Capture the cell that displays the provided text and extract its [x, y] central coordinate. 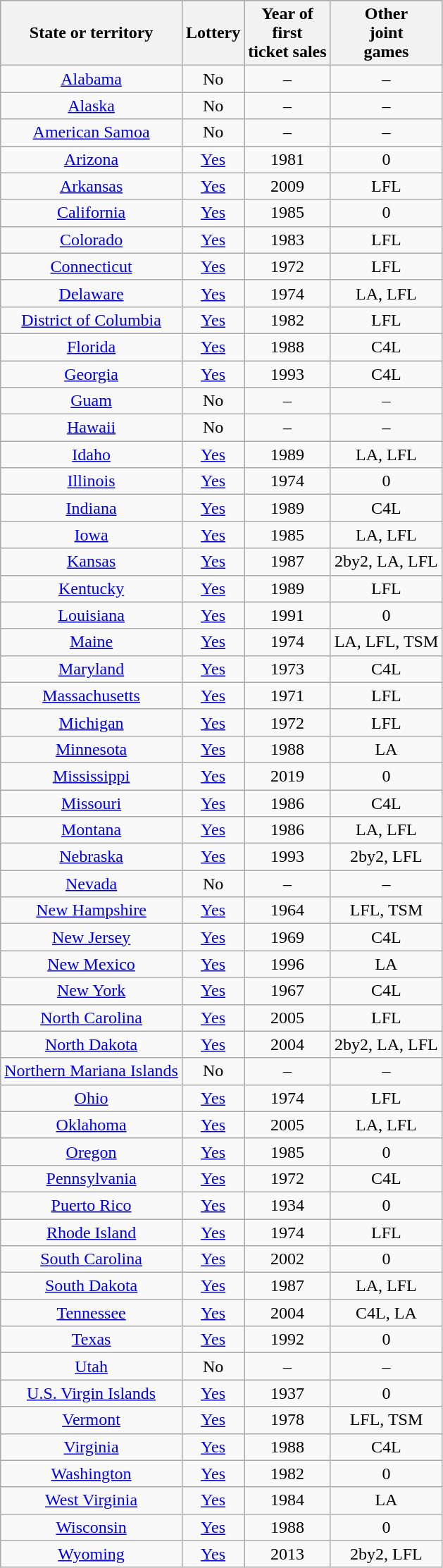
Wyoming [92, 1554]
Montana [92, 830]
Tennessee [92, 1313]
Maryland [92, 669]
West Virginia [92, 1500]
U.S. Virgin Islands [92, 1393]
1964 [287, 910]
State or territory [92, 33]
Indiana [92, 508]
Vermont [92, 1420]
1971 [287, 696]
2009 [287, 186]
1978 [287, 1420]
District of Columbia [92, 320]
Lottery [213, 33]
1983 [287, 240]
1992 [287, 1340]
South Dakota [92, 1286]
Northern Mariana Islands [92, 1071]
Illinois [92, 481]
1969 [287, 937]
Florida [92, 347]
Hawaii [92, 428]
Louisiana [92, 615]
Oregon [92, 1152]
Alaska [92, 106]
Massachusetts [92, 696]
1973 [287, 669]
Ohio [92, 1098]
Virginia [92, 1447]
Washington [92, 1474]
1991 [287, 615]
Maine [92, 642]
2013 [287, 1554]
Year offirstticket sales [287, 33]
1937 [287, 1393]
Arizona [92, 159]
New Jersey [92, 937]
Missouri [92, 803]
North Dakota [92, 1044]
1984 [287, 1500]
Colorado [92, 240]
Mississippi [92, 776]
Kentucky [92, 588]
New York [92, 991]
LA, LFL, TSM [386, 642]
New Mexico [92, 964]
Connecticut [92, 266]
Utah [92, 1366]
2019 [287, 776]
Delaware [92, 293]
Alabama [92, 79]
Iowa [92, 535]
Texas [92, 1340]
Otherjointgames [386, 33]
Guam [92, 401]
Michigan [92, 722]
Rhode Island [92, 1233]
1967 [287, 991]
Georgia [92, 374]
Puerto Rico [92, 1205]
Pennsylvania [92, 1178]
Idaho [92, 455]
1981 [287, 159]
Wisconsin [92, 1527]
Kansas [92, 562]
2002 [287, 1259]
Arkansas [92, 186]
South Carolina [92, 1259]
1996 [287, 964]
Nevada [92, 884]
New Hampshire [92, 910]
American Samoa [92, 132]
California [92, 213]
1934 [287, 1205]
C4L, LA [386, 1313]
Minnesota [92, 749]
Nebraska [92, 857]
Oklahoma [92, 1125]
North Carolina [92, 1018]
